Determine the (X, Y) coordinate at the center of the cell enclosing the given text.  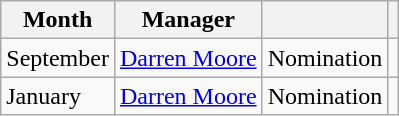
Month (58, 20)
Manager (188, 20)
September (58, 58)
January (58, 96)
